Search for the cell housing the specified text and yield its [X, Y] center coordinate. 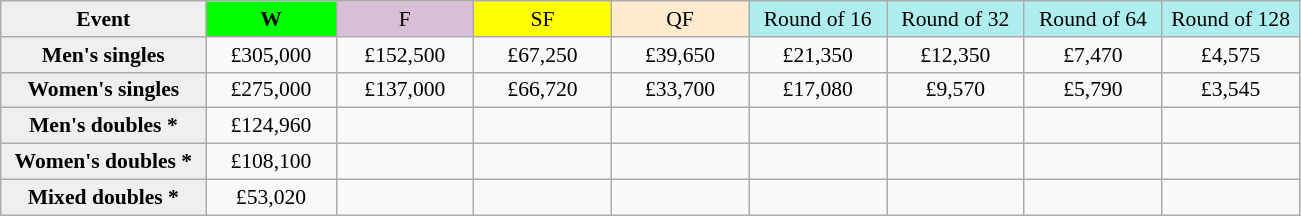
Mixed doubles * [104, 197]
Round of 128 [1231, 19]
£137,000 [405, 90]
£305,000 [271, 55]
£66,720 [543, 90]
£108,100 [271, 162]
SF [543, 19]
QF [680, 19]
Round of 64 [1093, 19]
£17,080 [818, 90]
£4,575 [1231, 55]
Round of 32 [955, 19]
£3,545 [1231, 90]
£39,650 [680, 55]
£33,700 [680, 90]
£124,960 [271, 126]
Event [104, 19]
Men's singles [104, 55]
£21,350 [818, 55]
£5,790 [1093, 90]
Women's singles [104, 90]
Women's doubles * [104, 162]
£275,000 [271, 90]
£53,020 [271, 197]
Men's doubles * [104, 126]
F [405, 19]
£67,250 [543, 55]
W [271, 19]
Round of 16 [818, 19]
£9,570 [955, 90]
£7,470 [1093, 55]
£12,350 [955, 55]
£152,500 [405, 55]
